Return (x, y) of the center of cell containing provided text 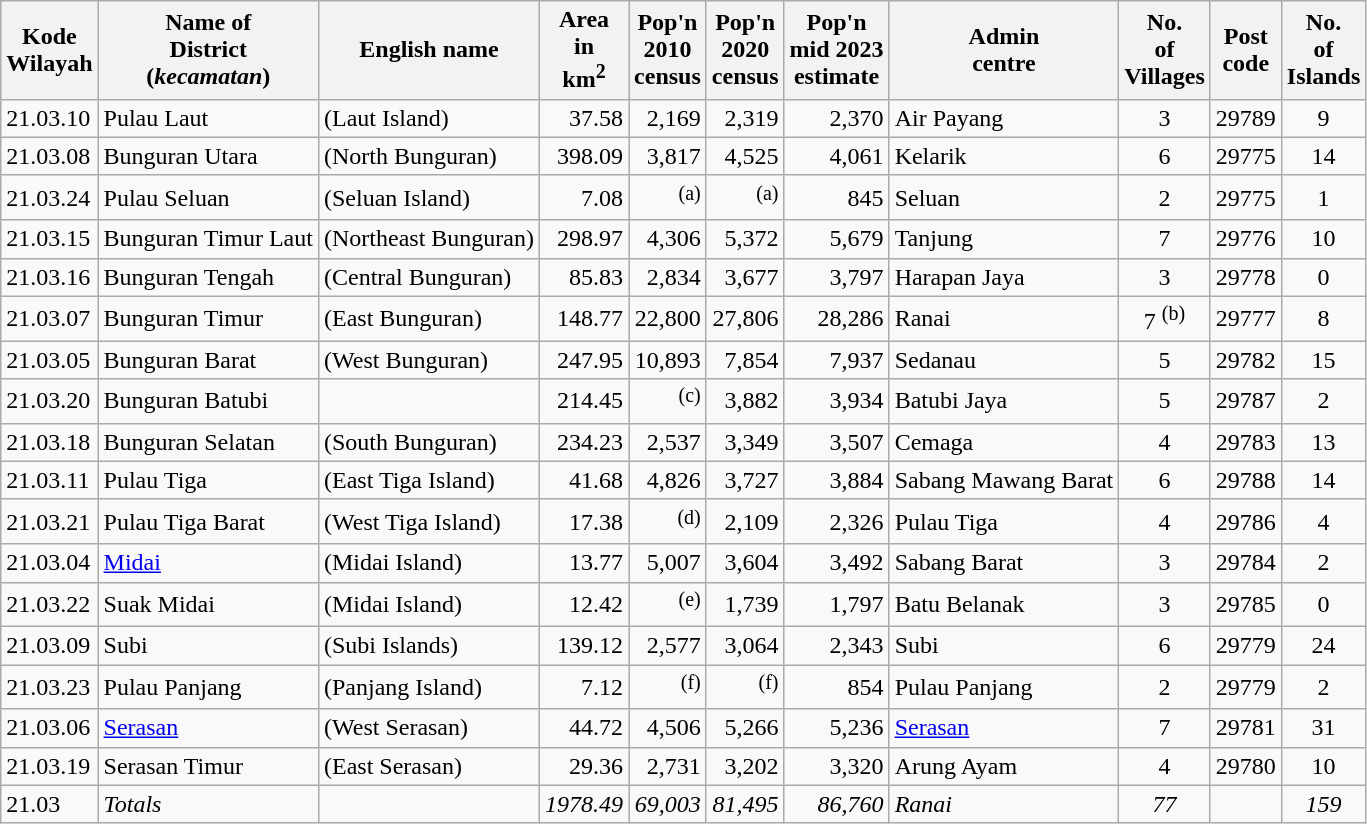
214.45 (584, 402)
21.03.06 (50, 728)
298.97 (584, 239)
12.42 (584, 604)
29787 (1246, 402)
Pulau Seluan (208, 198)
3,604 (745, 563)
69,003 (668, 804)
21.03.11 (50, 480)
Arung Ayam (1004, 766)
7 (b) (1165, 318)
2,370 (836, 118)
398.09 (584, 156)
77 (1165, 804)
3,934 (836, 402)
2,169 (668, 118)
2,343 (836, 646)
Postcode (1246, 50)
Kelarik (1004, 156)
(East Bunguran) (428, 318)
29782 (1246, 360)
3,492 (836, 563)
29778 (1246, 277)
(Northeast Bunguran) (428, 239)
4,826 (668, 480)
7,937 (836, 360)
Suak Midai (208, 604)
21.03.09 (50, 646)
7,854 (745, 360)
13.77 (584, 563)
7.08 (584, 198)
854 (836, 688)
(South Bunguran) (428, 442)
31 (1323, 728)
2,326 (836, 522)
Pulau Tiga Barat (208, 522)
44.72 (584, 728)
21.03.10 (50, 118)
21.03.04 (50, 563)
4,061 (836, 156)
Batu Belanak (1004, 604)
Sabang Barat (1004, 563)
28,286 (836, 318)
(c) (668, 402)
Kode Wilayah (50, 50)
3,677 (745, 277)
29788 (1246, 480)
(West Tiga Island) (428, 522)
3,817 (668, 156)
845 (836, 198)
1 (1323, 198)
Bunguran Selatan (208, 442)
4,525 (745, 156)
Totals (208, 804)
2,577 (668, 646)
21.03.24 (50, 198)
29785 (1246, 604)
29777 (1246, 318)
5,236 (836, 728)
Admincentre (1004, 50)
Air Payang (1004, 118)
81,495 (745, 804)
21.03.05 (50, 360)
Seluan (1004, 198)
10,893 (668, 360)
234.23 (584, 442)
2,537 (668, 442)
Pop'nmid 2023estimate (836, 50)
21.03.19 (50, 766)
21.03.15 (50, 239)
21.03.16 (50, 277)
21.03.08 (50, 156)
Cemaga (1004, 442)
21.03.20 (50, 402)
Bunguran Timur Laut (208, 239)
29.36 (584, 766)
(d) (668, 522)
27,806 (745, 318)
41.68 (584, 480)
2,834 (668, 277)
2,731 (668, 766)
Bunguran Tengah (208, 277)
3,797 (836, 277)
Tanjung (1004, 239)
(West Bunguran) (428, 360)
29781 (1246, 728)
148.77 (584, 318)
Harapan Jaya (1004, 277)
(North Bunguran) (428, 156)
1,739 (745, 604)
21.03.23 (50, 688)
5,372 (745, 239)
(Central Bunguran) (428, 277)
1978.49 (584, 804)
3,507 (836, 442)
4,506 (668, 728)
29783 (1246, 442)
(Subi Islands) (428, 646)
3,349 (745, 442)
24 (1323, 646)
(East Tiga Island) (428, 480)
Midai (208, 563)
Pulau Laut (208, 118)
(East Serasan) (428, 766)
15 (1323, 360)
13 (1323, 442)
5,679 (836, 239)
Bunguran Barat (208, 360)
(Panjang Island) (428, 688)
159 (1323, 804)
7.12 (584, 688)
85.83 (584, 277)
Bunguran Timur (208, 318)
9 (1323, 118)
Sabang Mawang Barat (1004, 480)
21.03.18 (50, 442)
Bunguran Utara (208, 156)
No.of Villages (1165, 50)
2,319 (745, 118)
3,202 (745, 766)
3,884 (836, 480)
247.95 (584, 360)
8 (1323, 318)
29786 (1246, 522)
Batubi Jaya (1004, 402)
3,727 (745, 480)
1,797 (836, 604)
21.03.07 (50, 318)
4,306 (668, 239)
2,109 (745, 522)
(Seluan Island) (428, 198)
29780 (1246, 766)
29784 (1246, 563)
21.03 (50, 804)
Sedanau (1004, 360)
No.ofIslands (1323, 50)
3,064 (745, 646)
Pop'n2020census (745, 50)
5,007 (668, 563)
139.12 (584, 646)
3,882 (745, 402)
Areainkm2 (584, 50)
17.38 (584, 522)
(West Serasan) (428, 728)
(e) (668, 604)
5,266 (745, 728)
English name (428, 50)
21.03.21 (50, 522)
(Laut Island) (428, 118)
Name of District(kecamatan) (208, 50)
Bunguran Batubi (208, 402)
3,320 (836, 766)
Pop'n2010census (668, 50)
21.03.22 (50, 604)
22,800 (668, 318)
29776 (1246, 239)
37.58 (584, 118)
86,760 (836, 804)
29789 (1246, 118)
Serasan Timur (208, 766)
